Find where the given text appears and provide that cell's center as [x, y] coordinate. 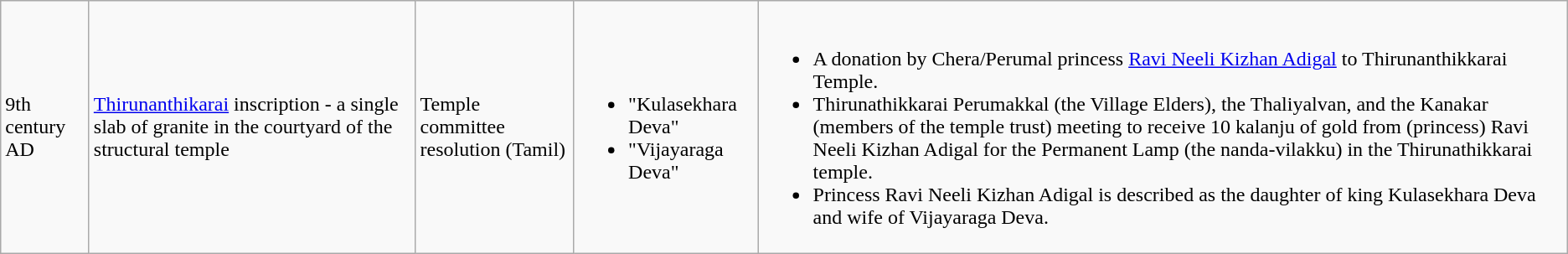
"Kulasekhara Deva""Vijayaraga Deva" [666, 127]
Temple committee resolution (Tamil) [494, 127]
Thirunanthikarai inscription - a single slab of granite in the courtyard of the structural temple [252, 127]
9th century AD [45, 127]
